Output the [X, Y] coordinate of the center of the cell containing the given text.  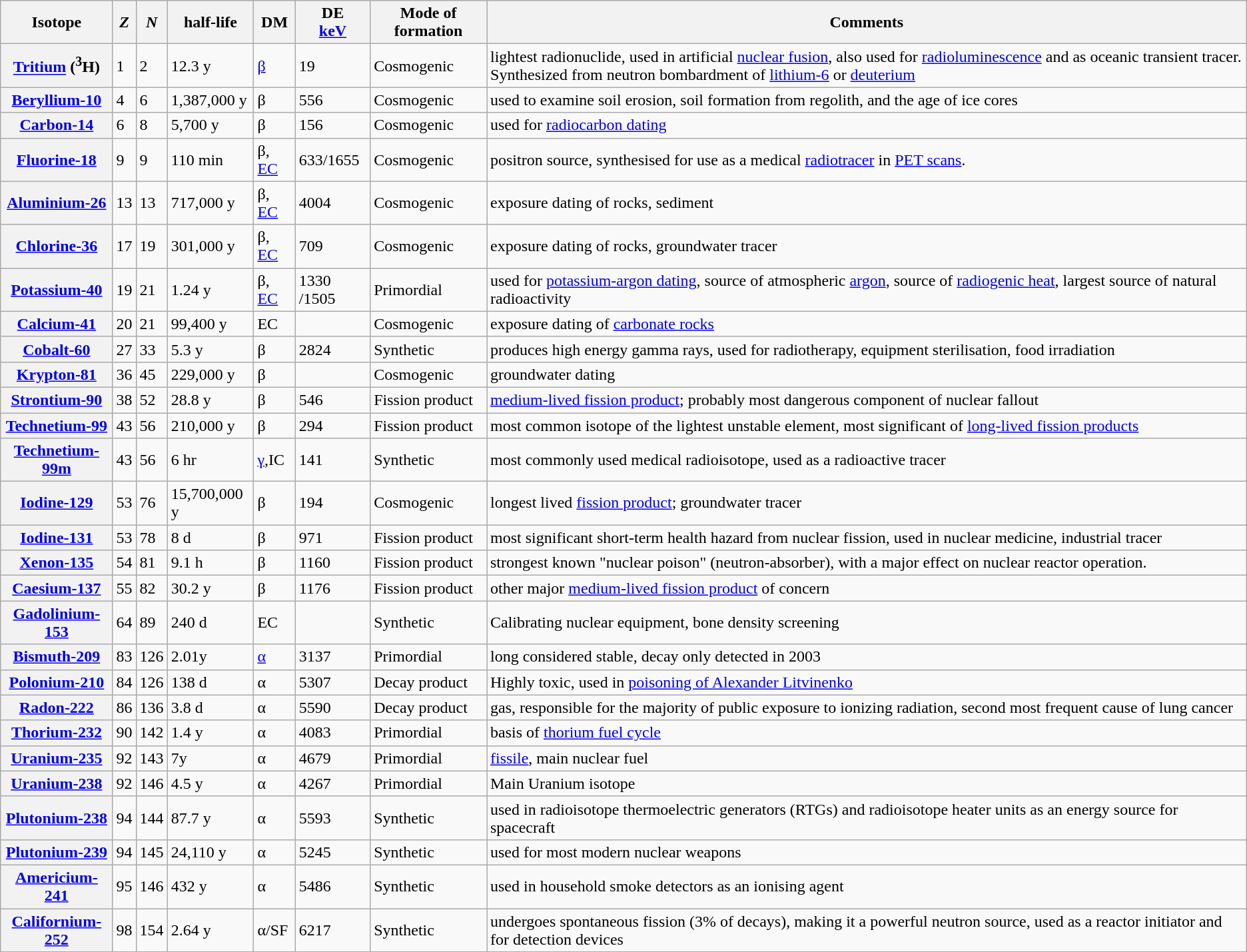
Polonium-210 [57, 682]
28.8 y [210, 400]
half-life [210, 23]
30.2 y [210, 588]
145 [152, 852]
Plutonium-239 [57, 852]
15,700,000 y [210, 504]
12.3 y [210, 65]
1176 [332, 588]
8 [152, 125]
90 [124, 733]
strongest known "nuclear poison" (neutron-absorber), with a major effect on nuclear reactor operation. [866, 563]
1160 [332, 563]
141 [332, 460]
used in household smoke detectors as an ionising agent [866, 886]
36 [124, 374]
Comments [866, 23]
used for most modern nuclear weapons [866, 852]
undergoes spontaneous fission (3% of decays), making it a powerful neutron source, used as a reactor initiator and for detection devices [866, 930]
Bismuth-209 [57, 657]
86 [124, 708]
8 d [210, 538]
2.64 y [210, 930]
45 [152, 374]
82 [152, 588]
produces high energy gamma rays, used for radiotherapy, equipment sterilisation, food irradiation [866, 349]
64 [124, 622]
95 [124, 886]
basis of thorium fuel cycle [866, 733]
Californium-252 [57, 930]
156 [332, 125]
Gadolinium-153 [57, 622]
5,700 y [210, 125]
most common isotope of the lightest unstable element, most significant of long-lived fission products [866, 426]
210,000 y [210, 426]
556 [332, 100]
76 [152, 504]
6 hr [210, 460]
194 [332, 504]
83 [124, 657]
154 [152, 930]
4679 [332, 758]
1 [124, 65]
used for radiocarbon dating [866, 125]
5593 [332, 818]
Mode of formation [429, 23]
Plutonium-238 [57, 818]
143 [152, 758]
Technetium-99 [57, 426]
Caesium-137 [57, 588]
Potassium-40 [57, 289]
4.5 y [210, 783]
3.8 d [210, 708]
1.24 y [210, 289]
used in radioisotope thermoelectric generators (RTGs) and radioisotope heater units as an energy source for spacecraft [866, 818]
2 [152, 65]
1.4 y [210, 733]
positron source, synthesised for use as a medical radiotracer in PET scans. [866, 160]
Fluorine-18 [57, 160]
used to examine soil erosion, soil formation from regolith, and the age of ice cores [866, 100]
38 [124, 400]
2.01y [210, 657]
717,000 y [210, 203]
1330 /1505 [332, 289]
971 [332, 538]
Xenon-135 [57, 563]
4004 [332, 203]
633/1655 [332, 160]
144 [152, 818]
Radon-222 [57, 708]
9.1 h [210, 563]
exposure dating of carbonate rocks [866, 324]
Z [124, 23]
Thorium-232 [57, 733]
5245 [332, 852]
gas, responsible for the majority of public exposure to ionizing radiation, second most frequent cause of lung cancer [866, 708]
exposure dating of rocks, groundwater tracer [866, 246]
3137 [332, 657]
DM [274, 23]
52 [152, 400]
medium-lived fission product; probably most dangerous component of nuclear fallout [866, 400]
54 [124, 563]
6217 [332, 930]
exposure dating of rocks, sediment [866, 203]
5486 [332, 886]
Technetium-99m [57, 460]
γ,IC [274, 460]
99,400 y [210, 324]
24,110 y [210, 852]
Uranium-235 [57, 758]
301,000 y [210, 246]
138 d [210, 682]
4083 [332, 733]
87.7 y [210, 818]
4267 [332, 783]
20 [124, 324]
84 [124, 682]
Chlorine-36 [57, 246]
229,000 y [210, 374]
Strontium-90 [57, 400]
Tritium (3H) [57, 65]
81 [152, 563]
long considered stable, decay only detected in 2003 [866, 657]
55 [124, 588]
7y [210, 758]
α/SF [274, 930]
110 min [210, 160]
Highly toxic, used in poisoning of Alexander Litvinenko [866, 682]
33 [152, 349]
27 [124, 349]
89 [152, 622]
N [152, 23]
240 d [210, 622]
294 [332, 426]
98 [124, 930]
2824 [332, 349]
Iodine-129 [57, 504]
used for potassium-argon dating, source of atmospheric argon, source of radiogenic heat, largest source of natural radioactivity [866, 289]
17 [124, 246]
5590 [332, 708]
Isotope [57, 23]
groundwater dating [866, 374]
Uranium-238 [57, 783]
longest lived fission product; groundwater tracer [866, 504]
5.3 y [210, 349]
Iodine-131 [57, 538]
Beryllium-10 [57, 100]
709 [332, 246]
Calibrating nuclear equipment, bone density screening [866, 622]
most commonly used medical radioisotope, used as a radioactive tracer [866, 460]
fissile, main nuclear fuel [866, 758]
Carbon-14 [57, 125]
78 [152, 538]
DE keV [332, 23]
Americium-241 [57, 886]
4 [124, 100]
142 [152, 733]
432 y [210, 886]
Cobalt-60 [57, 349]
1,387,000 y [210, 100]
5307 [332, 682]
Aluminium-26 [57, 203]
Main Uranium isotope [866, 783]
most significant short-term health hazard from nuclear fission, used in nuclear medicine, industrial tracer [866, 538]
546 [332, 400]
other major medium-lived fission product of concern [866, 588]
136 [152, 708]
Calcium-41 [57, 324]
Krypton-81 [57, 374]
